Find where the given text appears and provide that cell's center as (X, Y) coordinate. 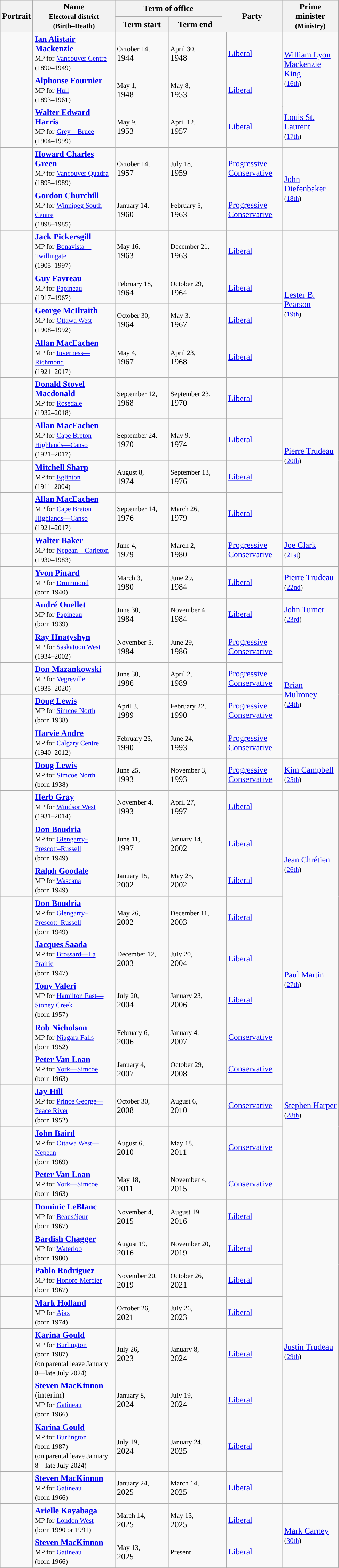
February 6,2006 (142, 1037)
Don MazankowskiMP for Vegreville(1935–2020) (74, 678)
Pablo RodriguezMP for Honoré-Mercier(born 1967) (74, 1280)
October 29,2008 (195, 1069)
Stephen Harper(28th) (310, 1110)
Jack PickersgillMP for Bonavista—Twillingate(1905–1997) (74, 251)
October 30,2008 (142, 1106)
May 8,1953 (195, 90)
Pierre Trudeau(22nd) (310, 582)
February 18,1964 (142, 288)
Walter BakerMP for Nepean—Carleton(1930–1983) (74, 550)
Ian Alistair MackenzieMP for Vancouver Centre(1890–1949) (74, 53)
June 29,1984 (195, 582)
December 21,1963 (195, 251)
August 8,1974 (142, 477)
Pierre Trudeau(20th) (310, 456)
Steven MacKinnon (interim)MP for Gatineau(born 1966) (74, 1400)
William Lyon Mackenzie King(16th) (310, 69)
April 30,1948 (195, 53)
May 25,2002 (195, 880)
October 29,1964 (195, 288)
September 23,1970 (195, 398)
Ray HnatyshynMP for Saskatoon West(1934–2002) (74, 646)
May 3,1967 (195, 320)
Arielle KayabagaMP for London West(born 1990 or 1991) (74, 1520)
Herb GrayMP for Windsor West(1931–2014) (74, 807)
Prime minister(Ministry) (310, 16)
June 24,1993 (195, 743)
Yvon PinardMP for Drummond(born 1940) (74, 582)
Donald Stovel MacdonaldMP for Rosedale(1932–2018) (74, 398)
November 5,1984 (142, 646)
Party (252, 16)
Term of office (168, 8)
Present (195, 1552)
Lester B. Pearson(19th) (310, 304)
John Turner(23rd) (310, 614)
May 9,1953 (142, 127)
Kim Campbell(25th) (310, 775)
December 12,2003 (142, 958)
Harvie AndreMP for Calgary Centre(1940–2012) (74, 743)
February 23,1990 (142, 743)
Mitchell SharpMP for Eglinton(1911–2004) (74, 477)
June 25,1993 (142, 775)
November 3,1993 (195, 775)
Bardish ChaggerMP for Waterloo(born 1980) (74, 1248)
Brian Mulroney(24th) (310, 694)
NameElectoral district(Birth–Death) (74, 16)
Portrait (17, 16)
June 4,1979 (142, 550)
Rob NicholsonMP for Niagara Falls(born 1952) (74, 1037)
Howard Charles GreenMP for Vancouver Quadra(1895–1989) (74, 168)
January 14,1960 (142, 210)
June 11,1997 (142, 843)
September 13,1976 (195, 477)
Gordon ChurchillMP for Winnipeg South Centre(1898–1985) (74, 210)
November 4,1993 (142, 807)
January 14,2002 (195, 843)
October 30,1964 (142, 320)
May 9,1974 (195, 440)
Mark HollandMP for Ajax(born 1974) (74, 1312)
April 27,1997 (195, 807)
June 30,1986 (142, 678)
April 23,1968 (195, 357)
July 18,1959 (195, 168)
May 1,1948 (142, 90)
April 12,1957 (195, 127)
June 29,1986 (195, 646)
André OuelletMP for Papineau(born 1939) (74, 614)
Jean Chrétien(26th) (310, 864)
January 23,2006 (195, 1000)
Justin Trudeau(29th) (310, 1352)
November 4,1984 (195, 614)
Mark Carney(30th) (310, 1536)
September 24,1970 (142, 440)
March 2,1980 (195, 550)
March 3,1980 (142, 582)
April 2,1989 (195, 678)
April 3,1989 (142, 710)
Joe Clark(21st) (310, 550)
September 14,1976 (142, 514)
September 12,1968 (142, 398)
Jacques SaadaMP for Brossard—La Prairie(born 1947) (74, 958)
December 11,2003 (195, 917)
Ralph GoodaleMP for Wascana(born 1949) (74, 880)
January 15,2002 (142, 880)
February 5,1963 (195, 210)
October 14,1957 (142, 168)
June 30,1984 (142, 614)
Guy FavreauMP for Papineau(1917–1967) (74, 288)
Walter Edward HarrisMP for Grey—Bruce(1904–1999) (74, 127)
John BairdMP for Ottawa West—Nepean(born 1969) (74, 1147)
Term start (142, 24)
Tony ValeriMP for Hamilton East—Stoney Creek(born 1957) (74, 1000)
Term end (195, 24)
March 26,1979 (195, 514)
May 4,1967 (142, 357)
Jay HillMP for Prince George—Peace River(born 1952) (74, 1106)
February 22,1990 (195, 710)
Dominic LeBlancMP for Beauséjour(born 1967) (74, 1216)
Allan MacEachenMP for Inverness—Richmond(1921–2017) (74, 357)
Paul Martin(27th) (310, 979)
October 14,1944 (142, 53)
George McIlraithMP for Ottawa West(1908–1992) (74, 320)
John Diefenbaker(18th) (310, 189)
Alphonse FournierMP for Hull(1893–1961) (74, 90)
May 26,2002 (142, 917)
Louis St. Laurent(17th) (310, 126)
May 16,1963 (142, 251)
